Capture the cell that displays the provided text and extract its (x, y) central coordinate. 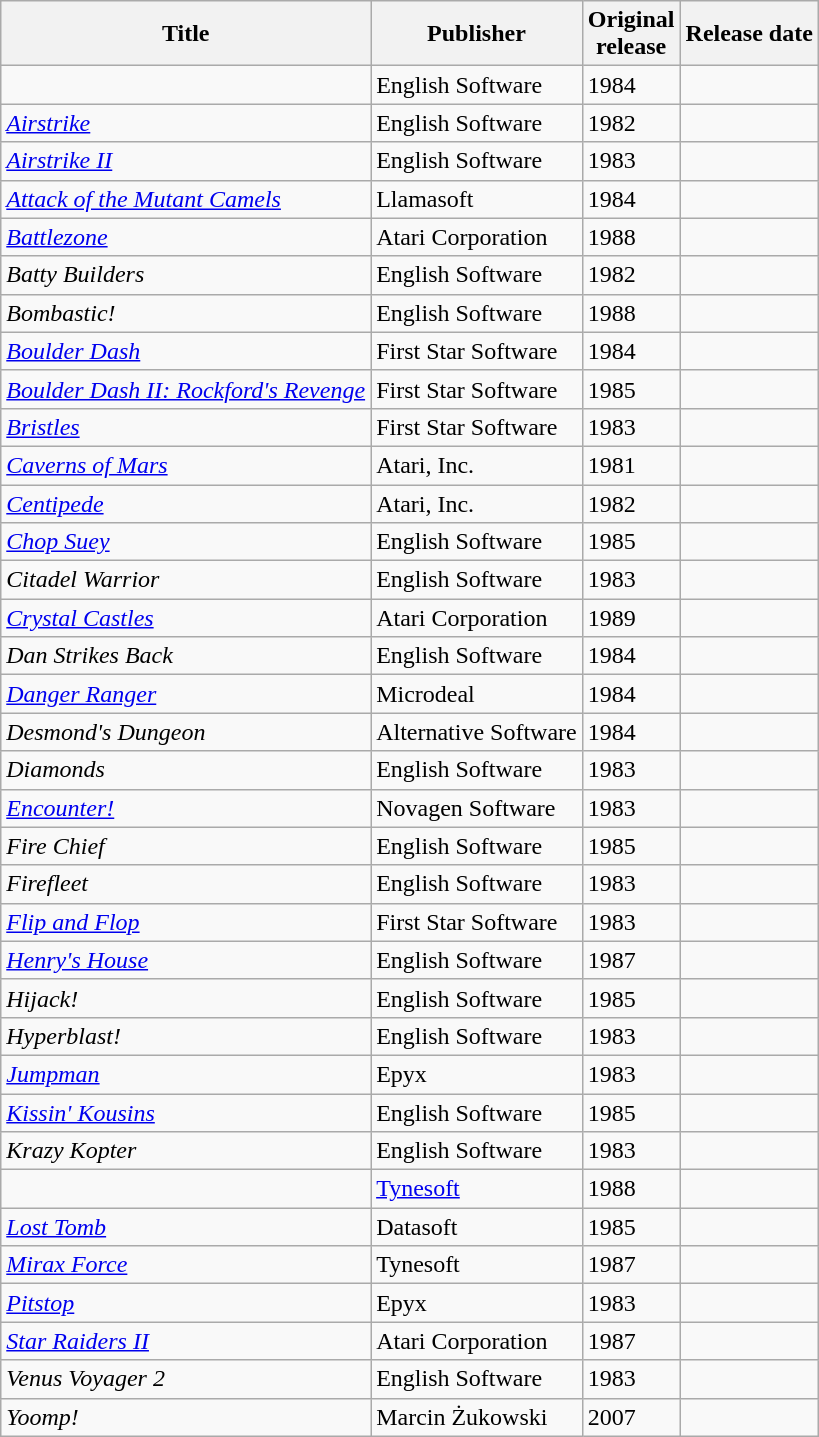
Krazy Kopter (186, 1151)
Publisher (477, 34)
Boulder Dash (186, 351)
Henry's House (186, 960)
Bombastic! (186, 313)
Star Raiders II (186, 1341)
Dan Strikes Back (186, 656)
Pitstop (186, 1303)
Datasoft (477, 1227)
Attack of the Mutant Camels (186, 199)
Originalrelease (631, 34)
Llamasoft (477, 199)
Batty Builders (186, 275)
Kissin' Kousins (186, 1113)
Release date (749, 34)
Crystal Castles (186, 618)
Hijack! (186, 998)
Alternative Software (477, 732)
Fire Chief (186, 846)
Danger Ranger (186, 694)
Bristles (186, 427)
Battlezone (186, 237)
Diamonds (186, 770)
Airstrike II (186, 161)
Title (186, 34)
Encounter! (186, 808)
Jumpman (186, 1074)
Venus Voyager 2 (186, 1379)
Microdeal (477, 694)
Citadel Warrior (186, 580)
Caverns of Mars (186, 465)
1981 (631, 465)
Airstrike (186, 123)
Chop Suey (186, 542)
Mirax Force (186, 1265)
Lost Tomb (186, 1227)
Centipede (186, 503)
Flip and Flop (186, 922)
Boulder Dash II: Rockford's Revenge (186, 389)
Marcin Żukowski (477, 1417)
1989 (631, 618)
Desmond's Dungeon (186, 732)
Hyperblast! (186, 1036)
Firefleet (186, 884)
Novagen Software (477, 808)
Yoomp! (186, 1417)
2007 (631, 1417)
